Extract the (X, Y) coordinate from the center of the cell holding the provided text.  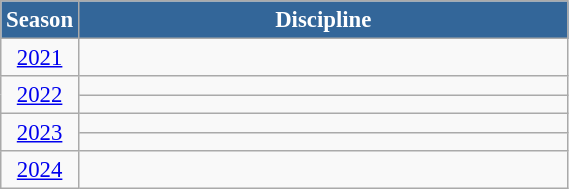
2021 (40, 58)
Season (40, 20)
2023 (40, 133)
2022 (40, 95)
2024 (40, 170)
Discipline (323, 20)
